Capture the cell that displays the provided text and extract its [x, y] central coordinate. 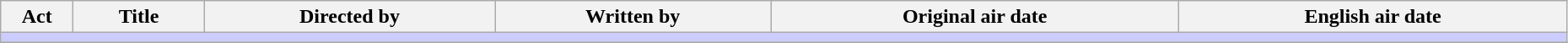
Act [37, 17]
Directed by [349, 17]
Title [138, 17]
Written by [633, 17]
Original air date [975, 17]
English air date [1373, 17]
